Extract the [X, Y] coordinate from the center of the cell holding the provided text.  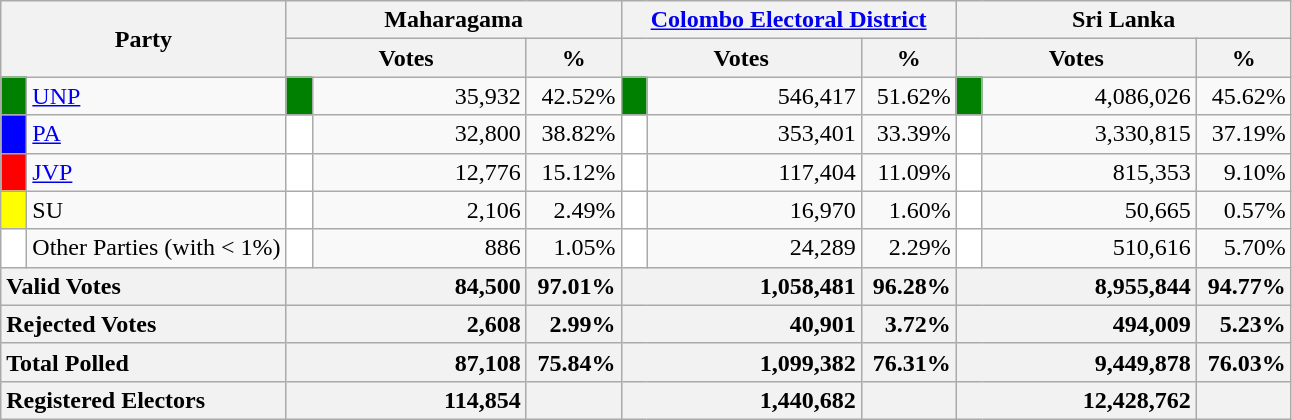
9.10% [1244, 172]
Sri Lanka [1124, 20]
32,800 [419, 134]
886 [419, 248]
117,404 [754, 172]
40,901 [741, 324]
Colombo Electoral District [788, 20]
Registered Electors [144, 400]
87,108 [406, 362]
5.23% [1244, 324]
51.62% [908, 96]
96.28% [908, 286]
45.62% [1244, 96]
24,289 [754, 248]
35,932 [419, 96]
SU [156, 210]
114,854 [406, 400]
2.29% [908, 248]
11.09% [908, 172]
37.19% [1244, 134]
9,449,878 [1076, 362]
8,955,844 [1076, 286]
JVP [156, 172]
4,086,026 [1089, 96]
2,106 [419, 210]
94.77% [1244, 286]
33.39% [908, 134]
16,970 [754, 210]
815,353 [1089, 172]
Maharagama [454, 20]
97.01% [574, 286]
5.70% [1244, 248]
494,009 [1076, 324]
84,500 [406, 286]
38.82% [574, 134]
2.99% [574, 324]
1,099,382 [741, 362]
1.05% [574, 248]
Rejected Votes [144, 324]
1,440,682 [741, 400]
353,401 [754, 134]
50,665 [1089, 210]
76.03% [1244, 362]
510,616 [1089, 248]
76.31% [908, 362]
3,330,815 [1089, 134]
PA [156, 134]
Other Parties (with < 1%) [156, 248]
0.57% [1244, 210]
Total Polled [144, 362]
12,428,762 [1076, 400]
1.60% [908, 210]
15.12% [574, 172]
2.49% [574, 210]
12,776 [419, 172]
3.72% [908, 324]
2,608 [406, 324]
1,058,481 [741, 286]
42.52% [574, 96]
UNP [156, 96]
75.84% [574, 362]
546,417 [754, 96]
Valid Votes [144, 286]
Party [144, 39]
